Return [X, Y] of the center of cell containing provided text 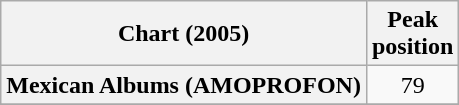
Peakposition [412, 34]
79 [412, 85]
Chart (2005) [184, 34]
Mexican Albums (AMOPROFON) [184, 85]
